Identify which cell holds the provided text, then report its (X, Y) central coordinate. 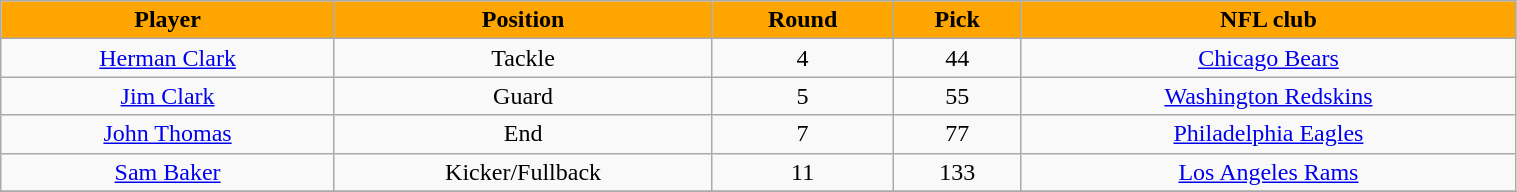
Philadelphia Eagles (1268, 134)
Position (522, 20)
Kicker/Fullback (522, 172)
Jim Clark (168, 96)
11 (803, 172)
77 (956, 134)
Round (803, 20)
Guard (522, 96)
7 (803, 134)
Los Angeles Rams (1268, 172)
NFL club (1268, 20)
Pick (956, 20)
5 (803, 96)
44 (956, 58)
John Thomas (168, 134)
55 (956, 96)
Chicago Bears (1268, 58)
Herman Clark (168, 58)
Tackle (522, 58)
End (522, 134)
133 (956, 172)
4 (803, 58)
Washington Redskins (1268, 96)
Sam Baker (168, 172)
Player (168, 20)
